Extract the [x, y] coordinate from the center of the cell holding the provided text.  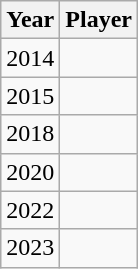
Year [30, 20]
2014 [30, 58]
2020 [30, 172]
2023 [30, 248]
2018 [30, 134]
Player [99, 20]
2022 [30, 210]
2015 [30, 96]
